Scan for the cell matching the given text and deliver its [x, y] coordinate at center. 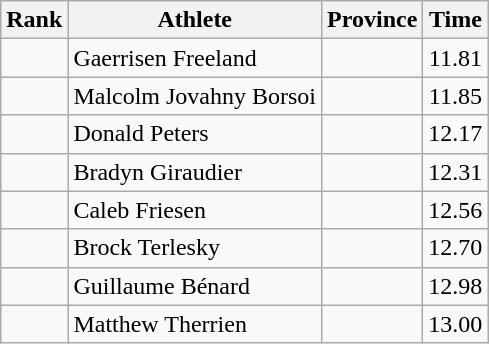
12.70 [456, 248]
Gaerrisen Freeland [195, 58]
Caleb Friesen [195, 210]
Bradyn Giraudier [195, 172]
Malcolm Jovahny Borsoi [195, 96]
Athlete [195, 20]
Time [456, 20]
Province [372, 20]
11.85 [456, 96]
11.81 [456, 58]
12.98 [456, 286]
Matthew Therrien [195, 324]
Rank [34, 20]
12.56 [456, 210]
13.00 [456, 324]
Brock Terlesky [195, 248]
12.17 [456, 134]
Guillaume Bénard [195, 286]
12.31 [456, 172]
Donald Peters [195, 134]
